Capture the cell that displays the provided text and extract its [x, y] central coordinate. 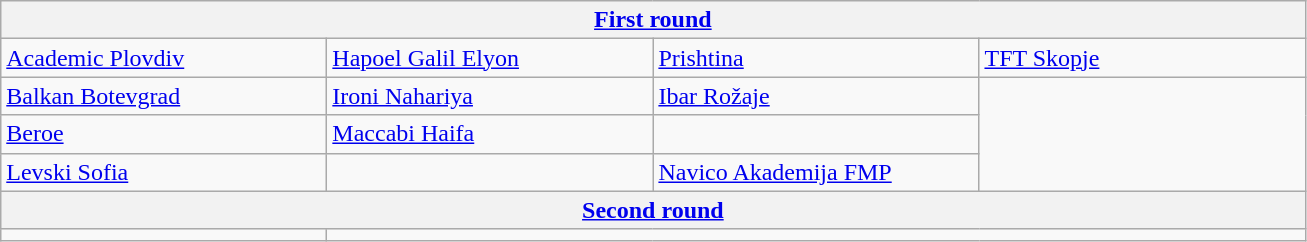
Hapoel Galil Elyon [490, 58]
Ironi Nahariya [490, 96]
Academic Plovdiv [164, 58]
Maccabi Haifa [490, 134]
TFT Skopje [1142, 58]
Navico Akademija FMP [816, 172]
Balkan Botevgrad [164, 96]
Levski Sofia [164, 172]
First round [653, 20]
Prishtina [816, 58]
Beroe [164, 134]
Ibar Rožaje [816, 96]
Second round [653, 210]
